For the text-containing cell, return its midpoint in (x, y) coordinate format. 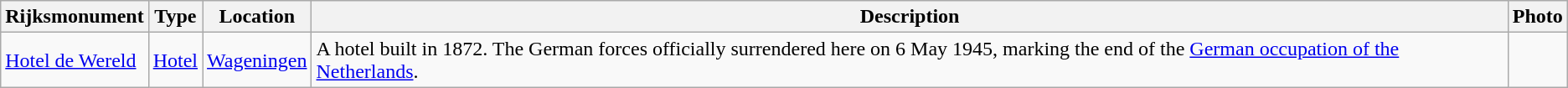
Rijksmonument (75, 17)
Type (175, 17)
Photo (1538, 17)
Hotel de Wereld (75, 60)
A hotel built in 1872. The German forces officially surrendered here on 6 May 1945, marking the end of the German occupation of the Netherlands. (910, 60)
Hotel (175, 60)
Wageningen (257, 60)
Location (257, 17)
Description (910, 17)
